Capture the cell that displays the provided text and extract its [X, Y] central coordinate. 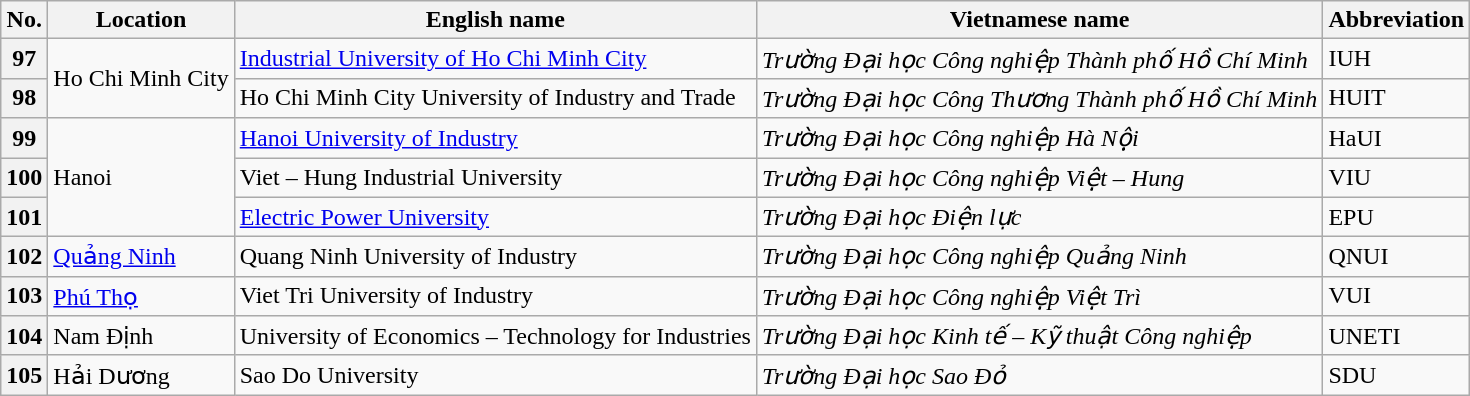
SDU [1396, 375]
English name [495, 20]
Nam Định [141, 336]
101 [24, 217]
VIU [1396, 178]
Hải Dương [141, 375]
102 [24, 257]
Location [141, 20]
Quảng Ninh [141, 257]
Trường Đại học Kinh tế – Kỹ thuật Công nghiệp [1039, 336]
UNETI [1396, 336]
103 [24, 296]
99 [24, 138]
HaUI [1396, 138]
97 [24, 59]
Ho Chi Minh City [141, 78]
98 [24, 98]
Sao Do University [495, 375]
Trường Đại học Sao Đỏ [1039, 375]
IUH [1396, 59]
EPU [1396, 217]
Trường Đại học Công nghiệp Việt Trì [1039, 296]
Viet – Hung Industrial University [495, 178]
Trường Đại học Công nghiệp Việt – Hung [1039, 178]
Viet Tri University of Industry [495, 296]
Ho Chi Minh City University of Industry and Trade [495, 98]
VUI [1396, 296]
Trường Đại học Điện lực [1039, 217]
No. [24, 20]
Trường Đại học Công nghiệp Quảng Ninh [1039, 257]
HUIT [1396, 98]
Trường Đại học Công nghiệp Thành phố Hồ Chí Minh [1039, 59]
Trường Đại học Công Thương Thành phố Hồ Chí Minh [1039, 98]
Phú Thọ [141, 296]
Industrial University of Ho Chi Minh City [495, 59]
Quang Ninh University of Industry [495, 257]
Electric Power University [495, 217]
Hanoi University of Industry [495, 138]
Trường Đại học Công nghiệp Hà Nội [1039, 138]
QNUI [1396, 257]
Abbreviation [1396, 20]
University of Economics – Technology for Industries [495, 336]
104 [24, 336]
105 [24, 375]
Hanoi [141, 178]
100 [24, 178]
Vietnamese name [1039, 20]
